Extract the [X, Y] coordinate from the center of the cell holding the provided text.  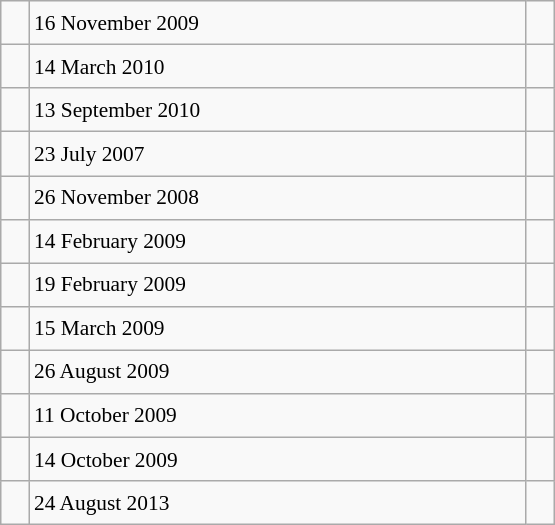
14 March 2010 [278, 67]
14 October 2009 [278, 459]
26 August 2009 [278, 372]
19 February 2009 [278, 285]
24 August 2013 [278, 503]
15 March 2009 [278, 328]
16 November 2009 [278, 23]
13 September 2010 [278, 110]
14 February 2009 [278, 241]
23 July 2007 [278, 154]
26 November 2008 [278, 198]
11 October 2009 [278, 416]
